Extract the [x, y] coordinate from the center of the cell holding the provided text.  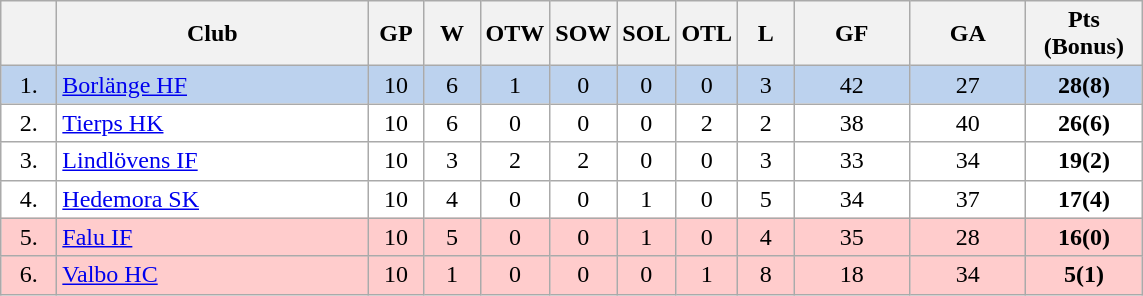
6. [29, 275]
27 [968, 85]
4. [29, 199]
3. [29, 161]
28(8) [1084, 85]
16(0) [1084, 237]
Borlänge HF [212, 85]
38 [852, 123]
Tierps HK [212, 123]
18 [852, 275]
SOL [646, 34]
5(1) [1084, 275]
17(4) [1084, 199]
L [766, 34]
OTL [707, 34]
8 [766, 275]
28 [968, 237]
2. [29, 123]
Hedemora SK [212, 199]
SOW [584, 34]
Falu IF [212, 237]
W [452, 34]
1. [29, 85]
GF [852, 34]
GP [396, 34]
37 [968, 199]
OTW [515, 34]
19(2) [1084, 161]
Pts (Bonus) [1084, 34]
Lindlövens IF [212, 161]
Valbo HC [212, 275]
35 [852, 237]
GA [968, 34]
33 [852, 161]
42 [852, 85]
26(6) [1084, 123]
40 [968, 123]
5. [29, 237]
Club [212, 34]
